Search for the cell housing the specified text and yield its [x, y] center coordinate. 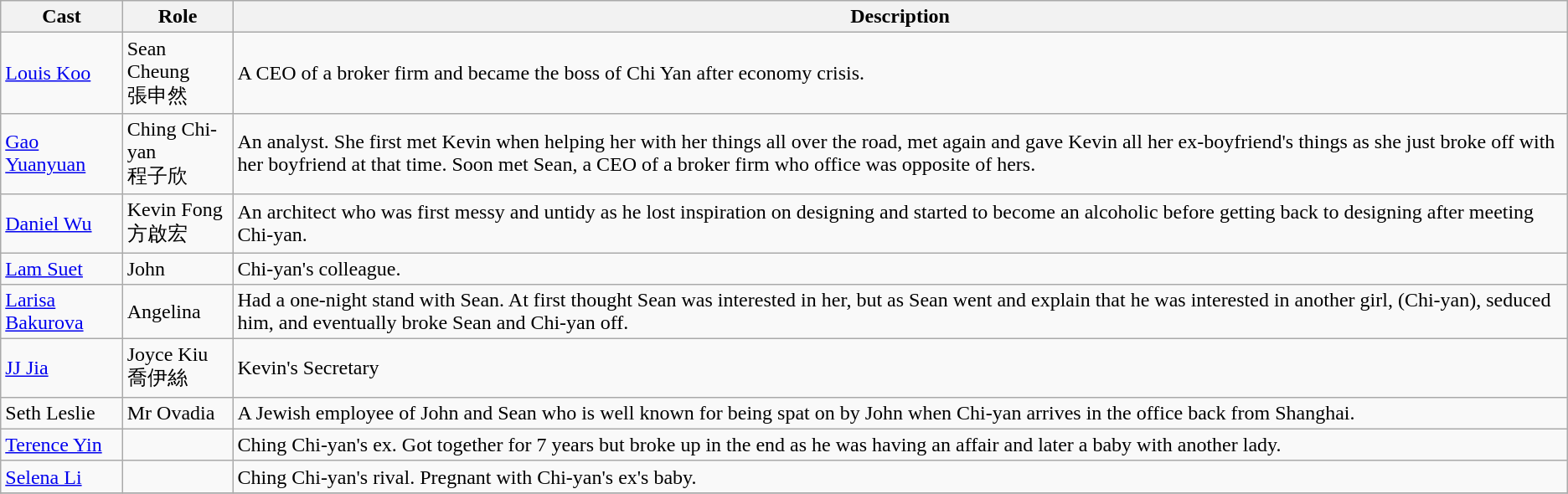
Mr Ovadia [178, 413]
Ching Chi-yan程子欣 [178, 154]
Angelina [178, 311]
Lam Suet [62, 269]
Gao Yuanyuan [62, 154]
Ching Chi-yan's ex. Got together for 7 years but broke up in the end as he was having an affair and later a baby with another lady. [900, 445]
Louis Koo [62, 74]
Terence Yin [62, 445]
Kevin Fong方啟宏 [178, 224]
John [178, 269]
Cast [62, 17]
Seth Leslie [62, 413]
A CEO of a broker firm and became the boss of Chi Yan after economy crisis. [900, 74]
Kevin's Secretary [900, 368]
JJ Jia [62, 368]
Chi-yan's colleague. [900, 269]
Larisa Bakurova [62, 311]
Sean Cheung張申然 [178, 74]
A Jewish employee of John and Sean who is well known for being spat on by John when Chi-yan arrives in the office back from Shanghai. [900, 413]
Selena Li [62, 476]
Role [178, 17]
Joyce Kiu喬伊絲 [178, 368]
Description [900, 17]
Ching Chi-yan's rival. Pregnant with Chi-yan's ex's baby. [900, 476]
Daniel Wu [62, 224]
